Scan for the cell matching the given text and deliver its (X, Y) coordinate at center. 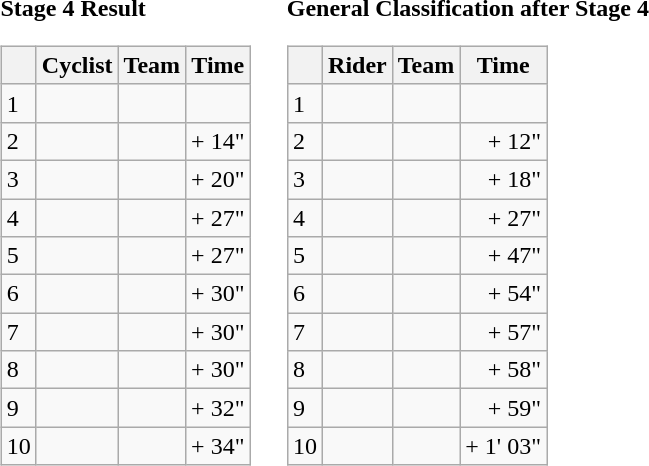
+ 18" (504, 179)
Cyclist (77, 65)
+ 20" (218, 179)
+ 32" (218, 408)
+ 47" (504, 256)
+ 59" (504, 408)
+ 12" (504, 141)
+ 1' 03" (504, 446)
+ 58" (504, 370)
+ 14" (218, 141)
Rider (358, 65)
+ 34" (218, 446)
+ 54" (504, 294)
+ 57" (504, 332)
